For the text-containing cell, return its midpoint in (X, Y) coordinate format. 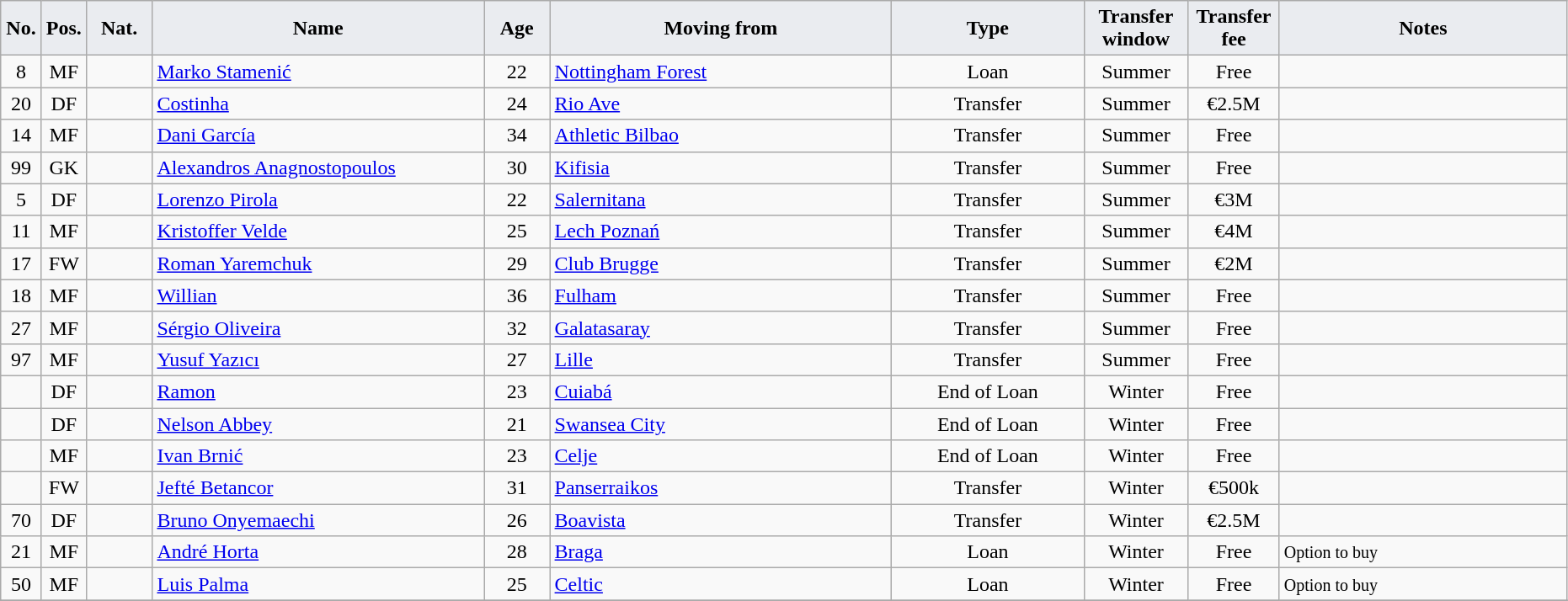
GK (64, 168)
17 (22, 263)
30 (517, 168)
Celje (721, 456)
€4M (1235, 231)
Fulham (721, 295)
Kristoffer Velde (318, 231)
Alexandros Anagnostopoulos (318, 168)
Nelson Abbey (318, 423)
Kifisia (721, 168)
Swansea City (721, 423)
8 (22, 72)
50 (22, 584)
Roman Yaremchuk (318, 263)
Salernitana (721, 199)
24 (517, 104)
Lorenzo Pirola (318, 199)
Yusuf Yazıcı (318, 359)
Transfer window (1136, 29)
Ramon (318, 391)
Notes (1423, 29)
20 (22, 104)
29 (517, 263)
€2M (1235, 263)
5 (22, 199)
€3M (1235, 199)
Ivan Brnić (318, 456)
Panserraikos (721, 488)
14 (22, 136)
11 (22, 231)
Νο. (22, 29)
99 (22, 168)
Lille (721, 359)
Galatasaray (721, 327)
18 (22, 295)
70 (22, 520)
Nottingham Forest (721, 72)
31 (517, 488)
Boavista (721, 520)
28 (517, 552)
Marko Stamenić (318, 72)
Sérgio Oliveira (318, 327)
Name (318, 29)
32 (517, 327)
Celtic (721, 584)
Braga (721, 552)
Moving from (721, 29)
Dani García (318, 136)
Luis Palma (318, 584)
Athletic Bilbao (721, 136)
Club Brugge (721, 263)
Rio Ave (721, 104)
Cuiabá (721, 391)
34 (517, 136)
Type (989, 29)
€500k (1235, 488)
Bruno Onyemaechi (318, 520)
Age (517, 29)
Jefté Betancor (318, 488)
Pos. (64, 29)
André Horta (318, 552)
97 (22, 359)
36 (517, 295)
Nat. (120, 29)
Lech Poznań (721, 231)
Costinha (318, 104)
26 (517, 520)
Transfer fee (1235, 29)
Willian (318, 295)
